Pinpoint the cell where the given text exists, returning its [X, Y] midpoint coordinate. 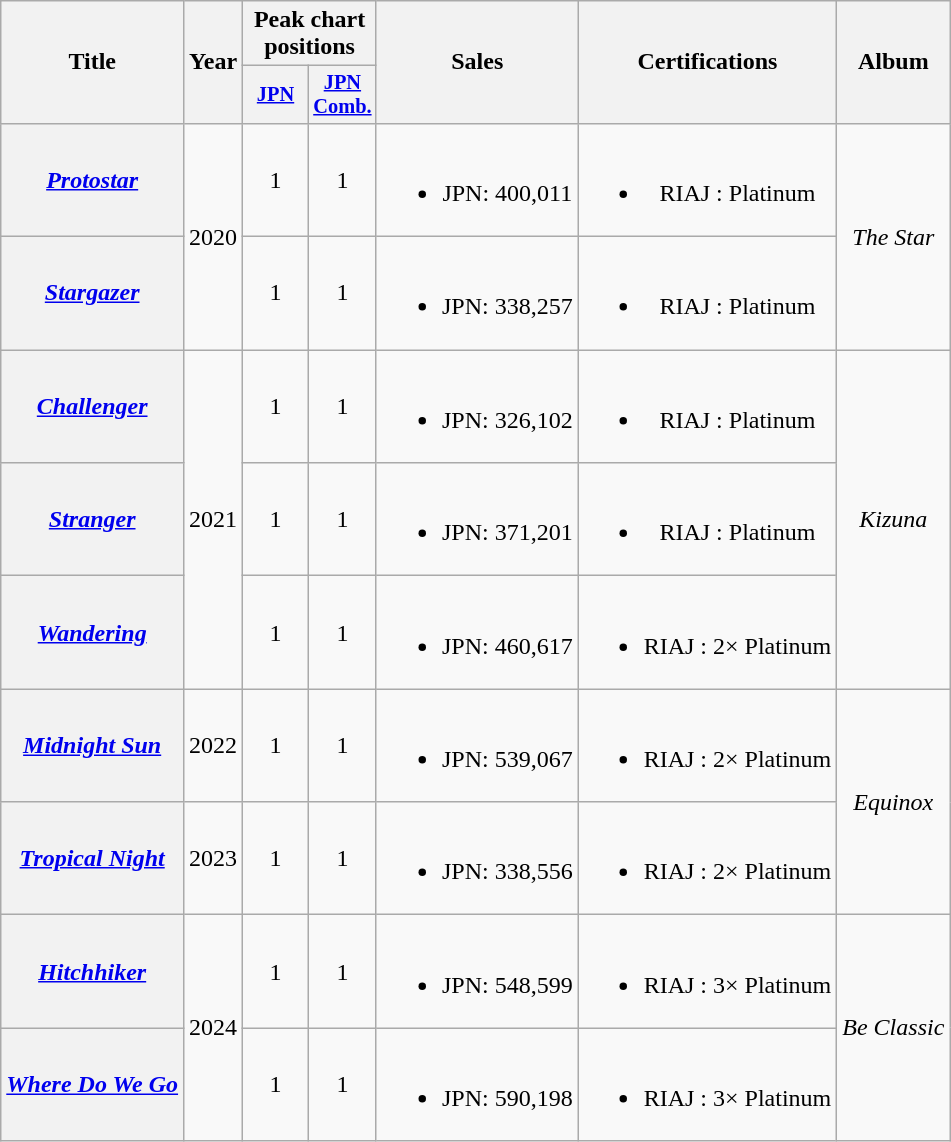
Be Classic [894, 1028]
2021 [214, 520]
JPN: 371,201 [477, 520]
2020 [214, 236]
Certifications [708, 62]
Where Do We Go [92, 1084]
Sales [477, 62]
Kizuna [894, 520]
JPN: 460,617 [477, 632]
JPN: 326,102 [477, 406]
JPN: 338,556 [477, 858]
JPN: 548,599 [477, 972]
Equinox [894, 802]
Peak chart positions [310, 34]
JPNComb. [342, 95]
JPN: 338,257 [477, 294]
Tropical Night [92, 858]
Album [894, 62]
Hitchhiker [92, 972]
2022 [214, 746]
Midnight Sun [92, 746]
JPN: 539,067 [477, 746]
Year [214, 62]
JPN: 590,198 [477, 1084]
Challenger [92, 406]
JPN: 400,011 [477, 180]
The Star [894, 236]
Wandering [92, 632]
Title [92, 62]
Stargazer [92, 294]
JPN [276, 95]
2023 [214, 858]
2024 [214, 1028]
Stranger [92, 520]
Protostar [92, 180]
